For the text-containing cell, return its midpoint in (x, y) coordinate format. 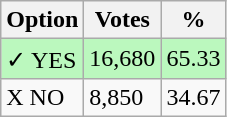
Option (42, 20)
65.33 (194, 59)
Votes (122, 20)
8,850 (122, 97)
✓ YES (42, 59)
X NO (42, 97)
% (194, 20)
16,680 (122, 59)
34.67 (194, 97)
